Capture the cell that displays the provided text and extract its [x, y] central coordinate. 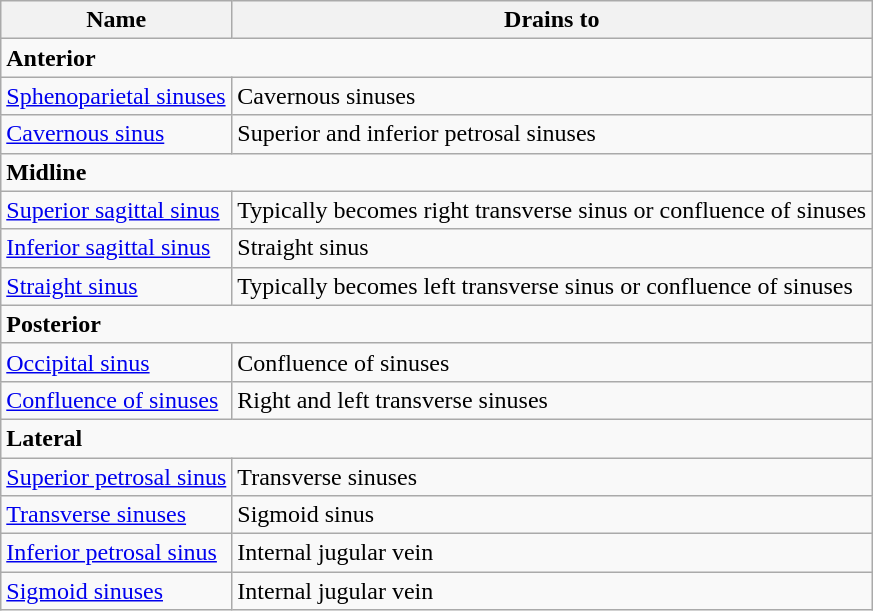
Superior petrosal sinus [116, 477]
Sigmoid sinus [552, 515]
Occipital sinus [116, 362]
Cavernous sinus [116, 134]
Cavernous sinuses [552, 96]
Superior sagittal sinus [116, 210]
Posterior [436, 324]
Typically becomes right transverse sinus or confluence of sinuses [552, 210]
Lateral [436, 438]
Inferior petrosal sinus [116, 553]
Drains to [552, 20]
Name [116, 20]
Typically becomes left transverse sinus or confluence of sinuses [552, 286]
Sphenoparietal sinuses [116, 96]
Anterior [436, 58]
Superior and inferior petrosal sinuses [552, 134]
Sigmoid sinuses [116, 591]
Right and left transverse sinuses [552, 400]
Inferior sagittal sinus [116, 248]
Midline [436, 172]
